Determine the (X, Y) coordinate at the center of the cell enclosing the given text.  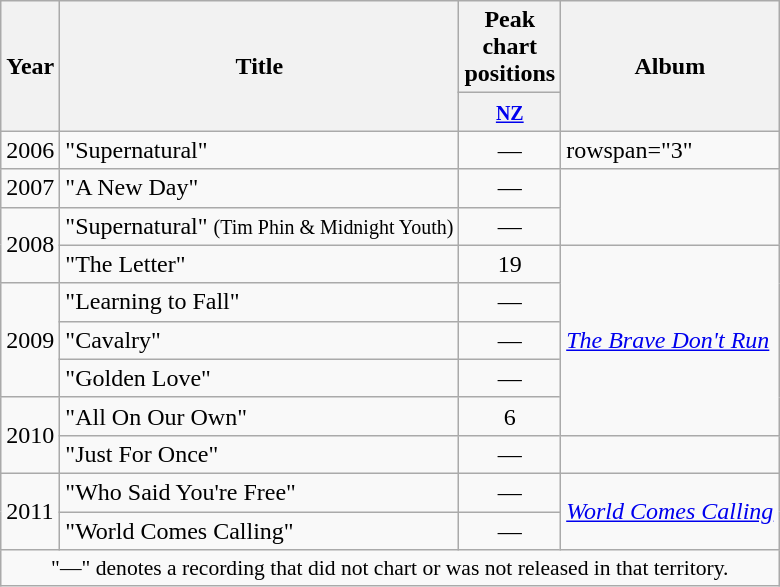
Album (670, 66)
"World Comes Calling" (260, 531)
"Just For Once" (260, 454)
"Supernatural" (260, 150)
"—" denotes a recording that did not chart or was not released in that territory. (390, 568)
Title (260, 66)
"Golden Love" (260, 378)
"The Letter" (260, 264)
Peak chart positions (510, 47)
"Who Said You're Free" (260, 492)
"A New Day" (260, 188)
2006 (30, 150)
"Learning to Fall" (260, 302)
rowspan="3" (670, 150)
2008 (30, 245)
World Comes Calling (670, 511)
"All On Our Own" (260, 416)
2007 (30, 188)
19 (510, 264)
Year (30, 66)
6 (510, 416)
"Supernatural" (Tim Phin & Midnight Youth) (260, 226)
2011 (30, 511)
"Cavalry" (260, 340)
2009 (30, 340)
The Brave Don't Run (670, 340)
2010 (30, 435)
NZ (510, 112)
